Pinpoint the cell where the given text exists, returning its (X, Y) midpoint coordinate. 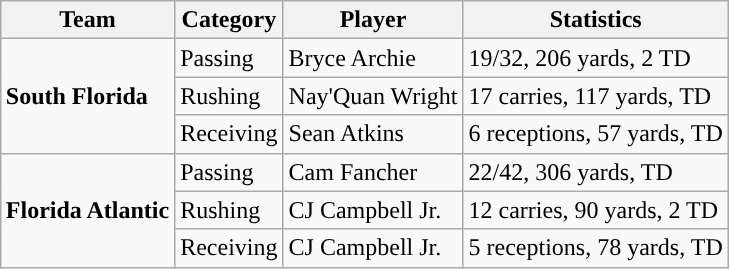
Florida Atlantic (87, 210)
Category (229, 20)
5 receptions, 78 yards, TD (596, 248)
Sean Atkins (373, 134)
6 receptions, 57 yards, TD (596, 134)
Cam Fancher (373, 172)
19/32, 206 yards, 2 TD (596, 58)
South Florida (87, 96)
Nay'Quan Wright (373, 96)
Statistics (596, 20)
22/42, 306 yards, TD (596, 172)
17 carries, 117 yards, TD (596, 96)
12 carries, 90 yards, 2 TD (596, 210)
Bryce Archie (373, 58)
Team (87, 20)
Player (373, 20)
